Provide the (X, Y) coordinate of the cell's center where the given text is located.  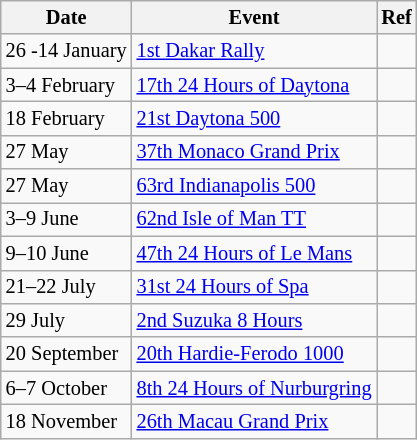
29 July (66, 320)
9–10 June (66, 253)
3–9 June (66, 219)
62nd Isle of Man TT (254, 219)
20 September (66, 354)
1st Dakar Rally (254, 51)
31st 24 Hours of Spa (254, 287)
17th 24 Hours of Daytona (254, 85)
3–4 February (66, 85)
26th Macau Grand Prix (254, 421)
8th 24 Hours of Nurburgring (254, 388)
Ref (396, 17)
21–22 July (66, 287)
6–7 October (66, 388)
20th Hardie-Ferodo 1000 (254, 354)
Date (66, 17)
37th Monaco Grand Prix (254, 152)
18 November (66, 421)
Event (254, 17)
63rd Indianapolis 500 (254, 186)
2nd Suzuka 8 Hours (254, 320)
18 February (66, 118)
21st Daytona 500 (254, 118)
26 -14 January (66, 51)
47th 24 Hours of Le Mans (254, 253)
